Identify which cell holds the provided text, then report its [x, y] central coordinate. 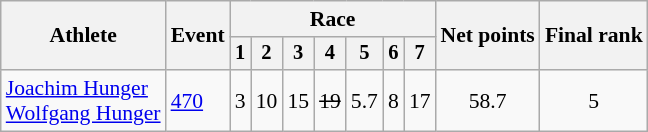
470 [198, 100]
4 [330, 54]
6 [394, 54]
15 [298, 100]
1 [240, 54]
Athlete [84, 36]
5.7 [364, 100]
Net points [488, 36]
Final rank [594, 36]
2 [267, 54]
17 [420, 100]
7 [420, 54]
58.7 [488, 100]
Event [198, 36]
Joachim HungerWolfgang Hunger [84, 100]
10 [267, 100]
19 [330, 100]
Race [333, 19]
8 [394, 100]
